From the cell containing the given text, extract its center point as [x, y] coordinate. 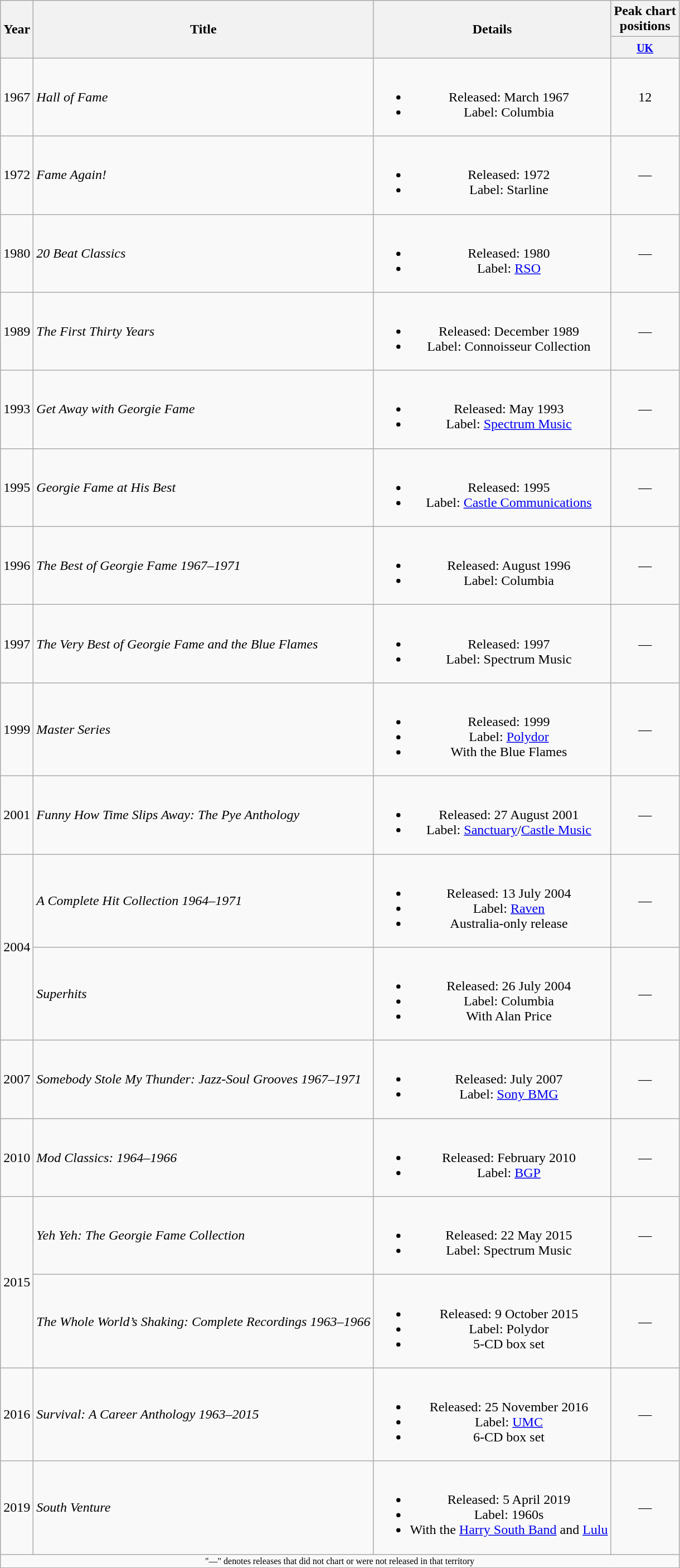
2016 [17, 1414]
Released: 1997Label: Spectrum Music [492, 643]
Released: December 1989Label: Connoisseur Collection [492, 331]
The Whole World’s Shaking: Complete Recordings 1963–1966 [203, 1322]
The Very Best of Georgie Fame and the Blue Flames [203, 643]
Released: 1972Label: Starline [492, 175]
Year [17, 29]
2007 [17, 1080]
The First Thirty Years [203, 331]
Released: 13 July 2004Label: RavenAustralia-only release [492, 901]
1993 [17, 409]
Get Away with Georgie Fame [203, 409]
Hall of Fame [203, 97]
2010 [17, 1158]
The Best of Georgie Fame 1967–1971 [203, 565]
1972 [17, 175]
Released: 27 August 2001Label: Sanctuary/Castle Music [492, 815]
2019 [17, 1508]
1999 [17, 729]
Released: March 1967Label: Columbia [492, 97]
Released: August 1996Label: Columbia [492, 565]
Released: 25 November 2016Label: UMC6-CD box set [492, 1414]
Title [203, 29]
1980 [17, 253]
Somebody Stole My Thunder: Jazz-Soul Grooves 1967–1971 [203, 1080]
Mod Classics: 1964–1966 [203, 1158]
Released: February 2010Label: BGP [492, 1158]
Master Series [203, 729]
1996 [17, 565]
Georgie Fame at His Best [203, 487]
Released: July 2007Label: Sony BMG [492, 1080]
Funny How Time Slips Away: The Pye Anthology [203, 815]
Released: 1980Label: RSO [492, 253]
Released: 5 April 2019Label: 1960sWith the Harry South Band and Lulu [492, 1508]
Released: May 1993Label: Spectrum Music [492, 409]
12 [645, 97]
Released: 26 July 2004Label: ColumbiaWith Alan Price [492, 994]
1995 [17, 487]
Superhits [203, 994]
South Venture [203, 1508]
Released: 9 October 2015Label: Polydor5-CD box set [492, 1322]
"—" denotes releases that did not chart or were not released in that territory [340, 1561]
1967 [17, 97]
Yeh Yeh: The Georgie Fame Collection [203, 1236]
UK [645, 47]
Fame Again! [203, 175]
1997 [17, 643]
20 Beat Classics [203, 253]
2001 [17, 815]
2004 [17, 947]
Released: 22 May 2015Label: Spectrum Music [492, 1236]
A Complete Hit Collection 1964–1971 [203, 901]
2015 [17, 1283]
Details [492, 29]
Survival: A Career Anthology 1963–2015 [203, 1414]
1989 [17, 331]
Released: 1995Label: Castle Communications [492, 487]
Released: 1999Label: PolydorWith the Blue Flames [492, 729]
Peak chartpositions [645, 19]
